Locate the cell with the specified text and output its [X, Y] center coordinate. 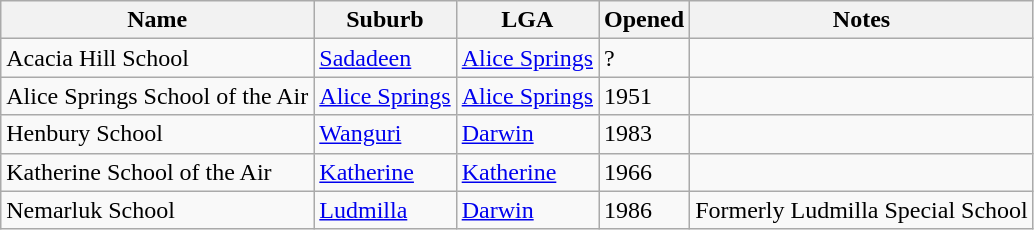
1966 [644, 172]
1983 [644, 134]
Formerly Ludmilla Special School [862, 210]
Name [158, 20]
Suburb [385, 20]
Nemarluk School [158, 210]
Alice Springs School of the Air [158, 96]
Opened [644, 20]
Acacia Hill School [158, 58]
Notes [862, 20]
1951 [644, 96]
Henbury School [158, 134]
1986 [644, 210]
Sadadeen [385, 58]
LGA [527, 20]
Wanguri [385, 134]
Ludmilla [385, 210]
? [644, 58]
Katherine School of the Air [158, 172]
